Find where the given text appears and provide that cell's center as (x, y) coordinate. 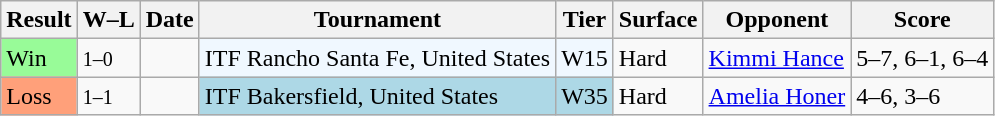
Amelia Honer (777, 96)
4–6, 3–6 (922, 96)
Date (170, 20)
Opponent (777, 20)
W35 (585, 96)
Loss (39, 96)
Tier (585, 20)
5–7, 6–1, 6–4 (922, 58)
Result (39, 20)
W–L (108, 20)
Score (922, 20)
1–0 (108, 58)
Kimmi Hance (777, 58)
1–1 (108, 96)
ITF Rancho Santa Fe, United States (377, 58)
ITF Bakersfield, United States (377, 96)
Tournament (377, 20)
Surface (658, 20)
W15 (585, 58)
Win (39, 58)
